Search for the cell housing the specified text and yield its [X, Y] center coordinate. 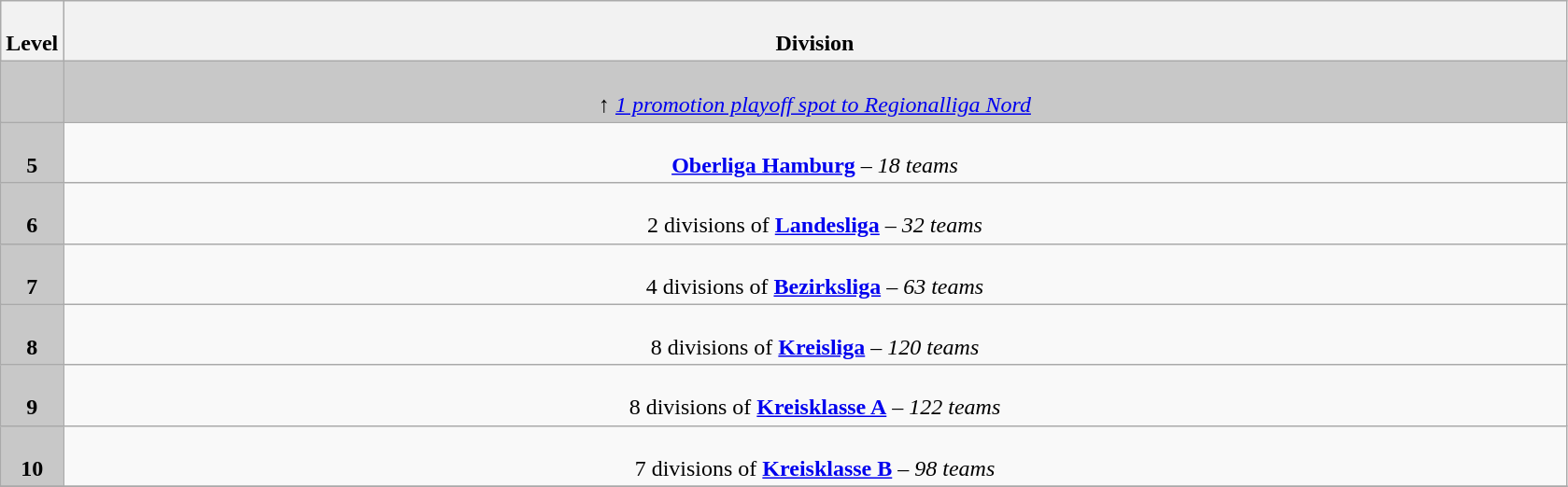
4 divisions of Bezirksliga – 63 teams [814, 274]
6 [32, 213]
8 divisions of Kreisklasse A – 122 teams [814, 396]
Division [814, 32]
8 [32, 334]
9 [32, 396]
↑ 1 promotion playoff spot to Regionalliga Nord [814, 91]
Level [32, 32]
7 [32, 274]
Oberliga Hamburg – 18 teams [814, 153]
8 divisions of Kreisliga – 120 teams [814, 334]
10 [32, 455]
7 divisions of Kreisklasse B – 98 teams [814, 455]
2 divisions of Landesliga – 32 teams [814, 213]
5 [32, 153]
